Extract the (x, y) coordinate from the center of the cell holding the provided text.  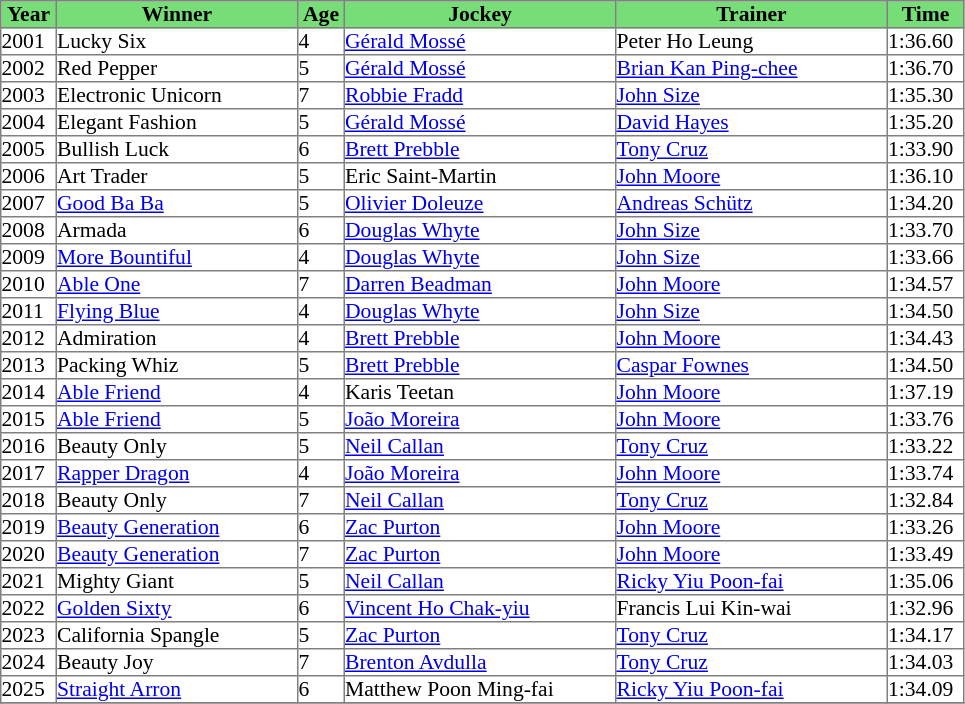
Packing Whiz (177, 366)
1:32.96 (925, 608)
1:36.70 (925, 68)
2010 (29, 284)
Matthew Poon Ming-fai (480, 690)
1:34.09 (925, 690)
Darren Beadman (480, 284)
Peter Ho Leung (752, 42)
Armada (177, 230)
1:34.43 (925, 338)
Mighty Giant (177, 582)
2011 (29, 312)
Admiration (177, 338)
1:33.90 (925, 150)
1:34.17 (925, 636)
Bullish Luck (177, 150)
2019 (29, 528)
1:34.03 (925, 662)
Elegant Fashion (177, 122)
Straight Arron (177, 690)
Olivier Doleuze (480, 204)
Karis Teetan (480, 392)
Trainer (752, 14)
1:33.66 (925, 258)
Rapper Dragon (177, 474)
2018 (29, 500)
Year (29, 14)
2021 (29, 582)
More Bountiful (177, 258)
2012 (29, 338)
1:33.70 (925, 230)
Red Pepper (177, 68)
1:33.74 (925, 474)
Art Trader (177, 176)
2024 (29, 662)
Caspar Fownes (752, 366)
2007 (29, 204)
Brenton Avdulla (480, 662)
1:34.57 (925, 284)
2002 (29, 68)
2020 (29, 554)
Robbie Fradd (480, 96)
Brian Kan Ping-chee (752, 68)
Winner (177, 14)
1:37.19 (925, 392)
1:33.76 (925, 420)
1:34.20 (925, 204)
Golden Sixty (177, 608)
2004 (29, 122)
2013 (29, 366)
2014 (29, 392)
1:33.22 (925, 446)
Jockey (480, 14)
1:35.20 (925, 122)
2025 (29, 690)
Francis Lui Kin-wai (752, 608)
David Hayes (752, 122)
1:33.49 (925, 554)
2006 (29, 176)
Able One (177, 284)
Lucky Six (177, 42)
1:35.06 (925, 582)
Age (321, 14)
2022 (29, 608)
1:35.30 (925, 96)
1:36.60 (925, 42)
1:33.26 (925, 528)
2001 (29, 42)
2008 (29, 230)
Good Ba Ba (177, 204)
2023 (29, 636)
1:36.10 (925, 176)
2015 (29, 420)
Beauty Joy (177, 662)
2016 (29, 446)
Eric Saint-Martin (480, 176)
2005 (29, 150)
California Spangle (177, 636)
Flying Blue (177, 312)
Electronic Unicorn (177, 96)
2017 (29, 474)
1:32.84 (925, 500)
Vincent Ho Chak-yiu (480, 608)
2009 (29, 258)
Time (925, 14)
Andreas Schütz (752, 204)
2003 (29, 96)
